Detect which cell encompasses the target text, then output its [x, y] center coordinate. 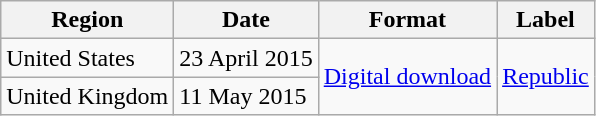
Date [246, 20]
United States [88, 58]
United Kingdom [88, 96]
Label [546, 20]
Republic [546, 77]
23 April 2015 [246, 58]
Digital download [407, 77]
Format [407, 20]
Region [88, 20]
11 May 2015 [246, 96]
